For the text-containing cell, return its midpoint in [x, y] coordinate format. 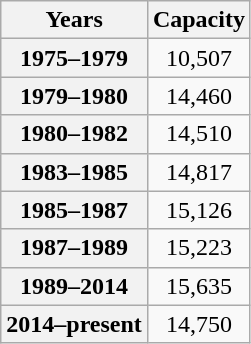
2014–present [74, 324]
Capacity [198, 20]
14,750 [198, 324]
15,126 [198, 210]
1980–1982 [74, 134]
15,635 [198, 286]
14,510 [198, 134]
1975–1979 [74, 58]
14,817 [198, 172]
1985–1987 [74, 210]
1989–2014 [74, 286]
10,507 [198, 58]
14,460 [198, 96]
1983–1985 [74, 172]
15,223 [198, 248]
1979–1980 [74, 96]
Years [74, 20]
1987–1989 [74, 248]
